Capture the cell that displays the provided text and extract its [X, Y] central coordinate. 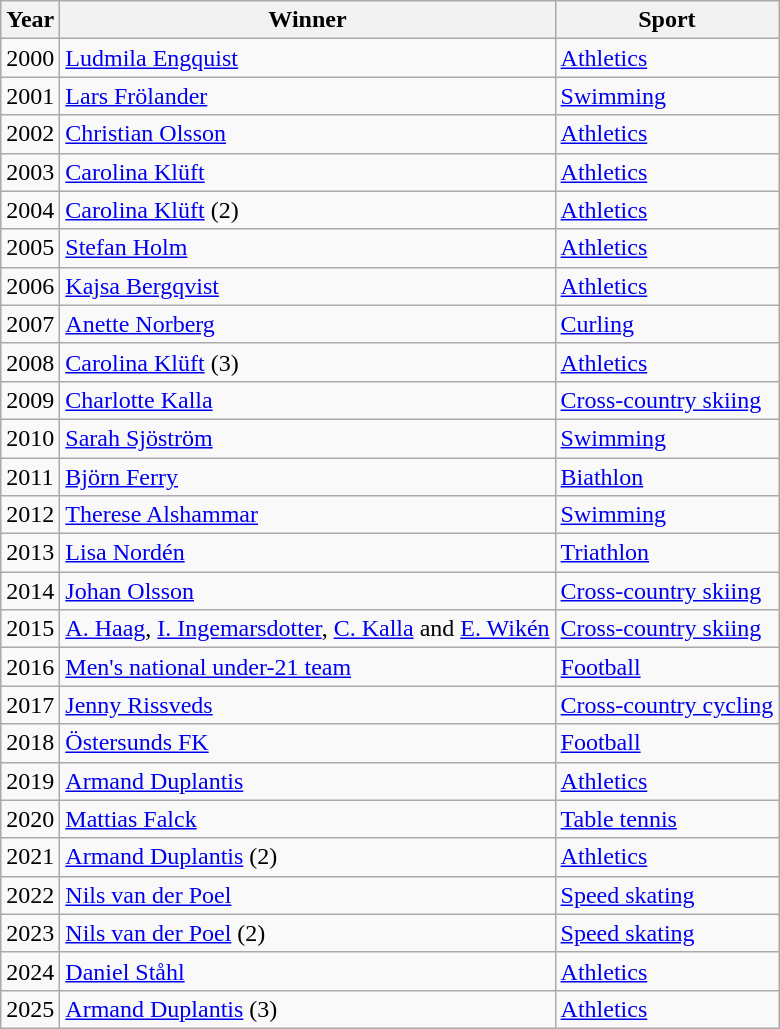
Mattias Falck [308, 819]
2018 [30, 743]
Nils van der Poel (2) [308, 933]
Cross-country cycling [667, 705]
2009 [30, 400]
2003 [30, 172]
2016 [30, 667]
2022 [30, 895]
2025 [30, 1009]
2024 [30, 971]
Lisa Nordén [308, 553]
Christian Olsson [308, 134]
2008 [30, 362]
Carolina Klüft (2) [308, 210]
2004 [30, 210]
Winner [308, 20]
2019 [30, 781]
Kajsa Bergqvist [308, 286]
2017 [30, 705]
Carolina Klüft [308, 172]
2012 [30, 515]
2005 [30, 248]
Lars Frölander [308, 96]
2006 [30, 286]
Armand Duplantis [308, 781]
Armand Duplantis (2) [308, 857]
2020 [30, 819]
Carolina Klüft (3) [308, 362]
Björn Ferry [308, 477]
Charlotte Kalla [308, 400]
Sport [667, 20]
Biathlon [667, 477]
Triathlon [667, 553]
A. Haag, I. Ingemarsdotter, C. Kalla and E. Wikén [308, 629]
2010 [30, 438]
Men's national under-21 team [308, 667]
Table tennis [667, 819]
2023 [30, 933]
2001 [30, 96]
Curling [667, 324]
Anette Norberg [308, 324]
2021 [30, 857]
2007 [30, 324]
2000 [30, 58]
2002 [30, 134]
Stefan Holm [308, 248]
Therese Alshammar [308, 515]
Östersunds FK [308, 743]
2014 [30, 591]
Armand Duplantis (3) [308, 1009]
2013 [30, 553]
2015 [30, 629]
Jenny Rissveds [308, 705]
Sarah Sjöström [308, 438]
Year [30, 20]
Nils van der Poel [308, 895]
Ludmila Engquist [308, 58]
2011 [30, 477]
Daniel Ståhl [308, 971]
Johan Olsson [308, 591]
